From the cell containing the given text, extract its center point as [x, y] coordinate. 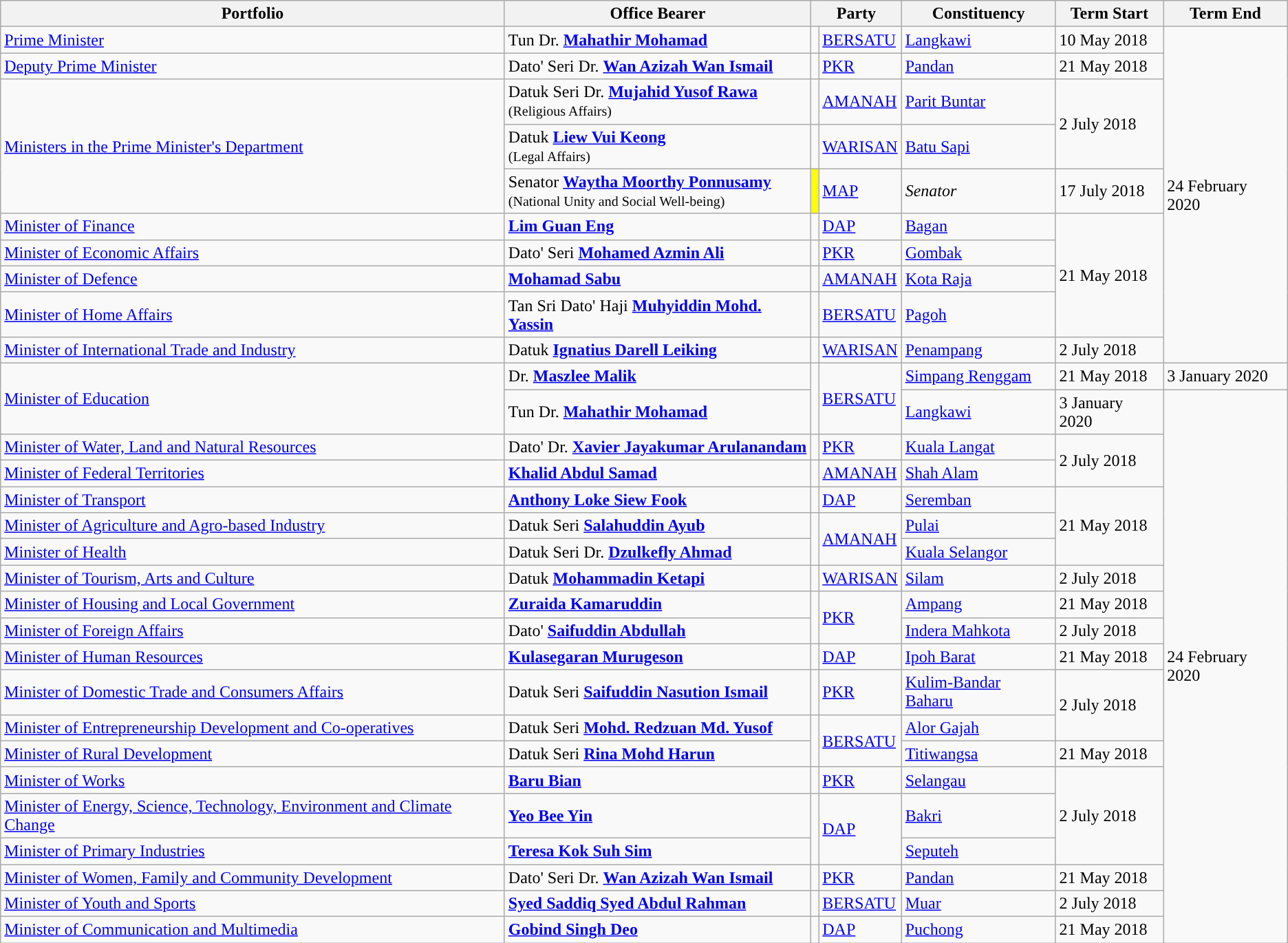
Datuk Seri Rina Mohd Harun [658, 754]
Simpang Renggam [978, 376]
Portfolio [253, 14]
Minister of Transport [253, 500]
Bagan [978, 226]
Teresa Kok Suh Sim [658, 851]
Ipoh Barat [978, 657]
Datuk Seri Mohd. Redzuan Md. Yusof [658, 728]
Minister of Youth and Sports [253, 904]
17 July 2018 [1109, 191]
Deputy Prime Minister [253, 66]
Constituency [978, 14]
Senator Waytha Moorthy Ponnusamy (National Unity and Social Well-being) [658, 191]
Yeo Bee Yin [658, 815]
Kuala Selangor [978, 552]
Minister of Defence [253, 279]
Selangau [978, 780]
Kulim-Bandar Baharu [978, 692]
Kulasegaran Murugeson [658, 657]
Minister of Entrepreneurship Development and Co-operatives [253, 728]
Minister of Economic Affairs [253, 253]
Ampang [978, 604]
Pagoh [978, 314]
Minister of Energy, Science, Technology, Environment and Climate Change [253, 815]
Prime Minister [253, 40]
Minister of Education [253, 398]
Minister of Housing and Local Government [253, 604]
Lim Guan Eng [658, 226]
Minister of Health [253, 552]
Pulai [978, 526]
Datuk Seri Dr. Mujahid Yusof Rawa (Religious Affairs) [658, 102]
Dato' Dr. Xavier Jayakumar Arulanandam [658, 447]
Gombak [978, 253]
Office Bearer [658, 14]
Zuraida Kamaruddin [658, 604]
Datuk Ignatius Darell Leiking [658, 350]
Bakri [978, 815]
Minister of Primary Industries [253, 851]
Indera Mahkota [978, 631]
Muar [978, 904]
Tan Sri Dato' Haji Muhyiddin Mohd. Yassin [658, 314]
Syed Saddiq Syed Abdul Rahman [658, 904]
Term End [1226, 14]
Parit Buntar [978, 102]
Term Start [1109, 14]
Datuk Mohammadin Ketapi [658, 578]
Anthony Loke Siew Fook [658, 500]
Datuk Liew Vui Keong (Legal Affairs) [658, 146]
Minister of Federal Territories [253, 474]
Penampang [978, 350]
Datuk Seri Salahuddin Ayub [658, 526]
Senator [978, 191]
Baru Bian [658, 780]
10 May 2018 [1109, 40]
Minister of Foreign Affairs [253, 631]
Minister of Domestic Trade and Consumers Affairs [253, 692]
Minister of Rural Development [253, 754]
Dr. Maszlee Malik [658, 376]
Silam [978, 578]
Puchong [978, 930]
Khalid Abdul Samad [658, 474]
Batu Sapi [978, 146]
Kuala Langat [978, 447]
Minister of Works [253, 780]
Seremban [978, 500]
Alor Gajah [978, 728]
Datuk Seri Saifuddin Nasution Ismail [658, 692]
Party [856, 14]
Minister of Tourism, Arts and Culture [253, 578]
Minister of Water, Land and Natural Resources [253, 447]
Minister of Finance [253, 226]
Ministers in the Prime Minister's Department [253, 146]
Minister of Women, Family and Community Development [253, 878]
Dato' Saifuddin Abdullah [658, 631]
Gobind Singh Deo [658, 930]
Minister of International Trade and Industry [253, 350]
Minister of Agriculture and Agro-based Industry [253, 526]
Dato' Seri Mohamed Azmin Ali [658, 253]
MAP [860, 191]
Minister of Human Resources [253, 657]
Minister of Home Affairs [253, 314]
Minister of Communication and Multimedia [253, 930]
Seputeh [978, 851]
Shah Alam [978, 474]
Mohamad Sabu [658, 279]
Titiwangsa [978, 754]
Datuk Seri Dr. Dzulkefly Ahmad [658, 552]
Kota Raja [978, 279]
